Capture the cell that displays the provided text and extract its [x, y] central coordinate. 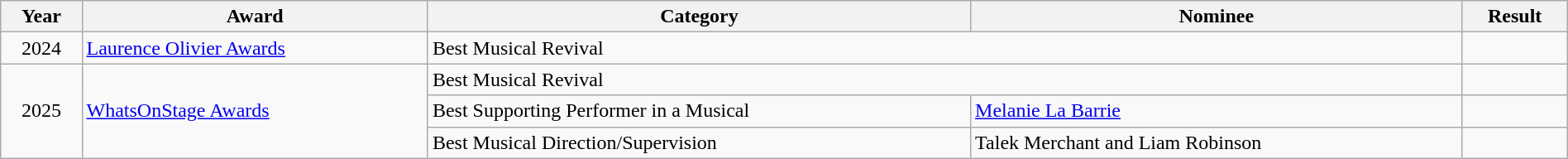
Best Musical Direction/Supervision [699, 142]
2024 [41, 48]
2025 [41, 111]
Laurence Olivier Awards [255, 48]
Result [1515, 17]
Year [41, 17]
Talek Merchant and Liam Robinson [1217, 142]
Melanie La Barrie [1217, 111]
Category [699, 17]
Best Supporting Performer in a Musical [699, 111]
Nominee [1217, 17]
WhatsOnStage Awards [255, 111]
Award [255, 17]
